Find where the given text appears and provide that cell's center as (x, y) coordinate. 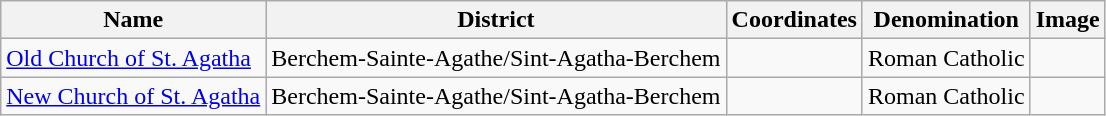
New Church of St. Agatha (134, 96)
District (496, 20)
Denomination (946, 20)
Name (134, 20)
Coordinates (794, 20)
Image (1068, 20)
Old Church of St. Agatha (134, 58)
